Provide the [x, y] coordinate of the cell's center where the given text is located.  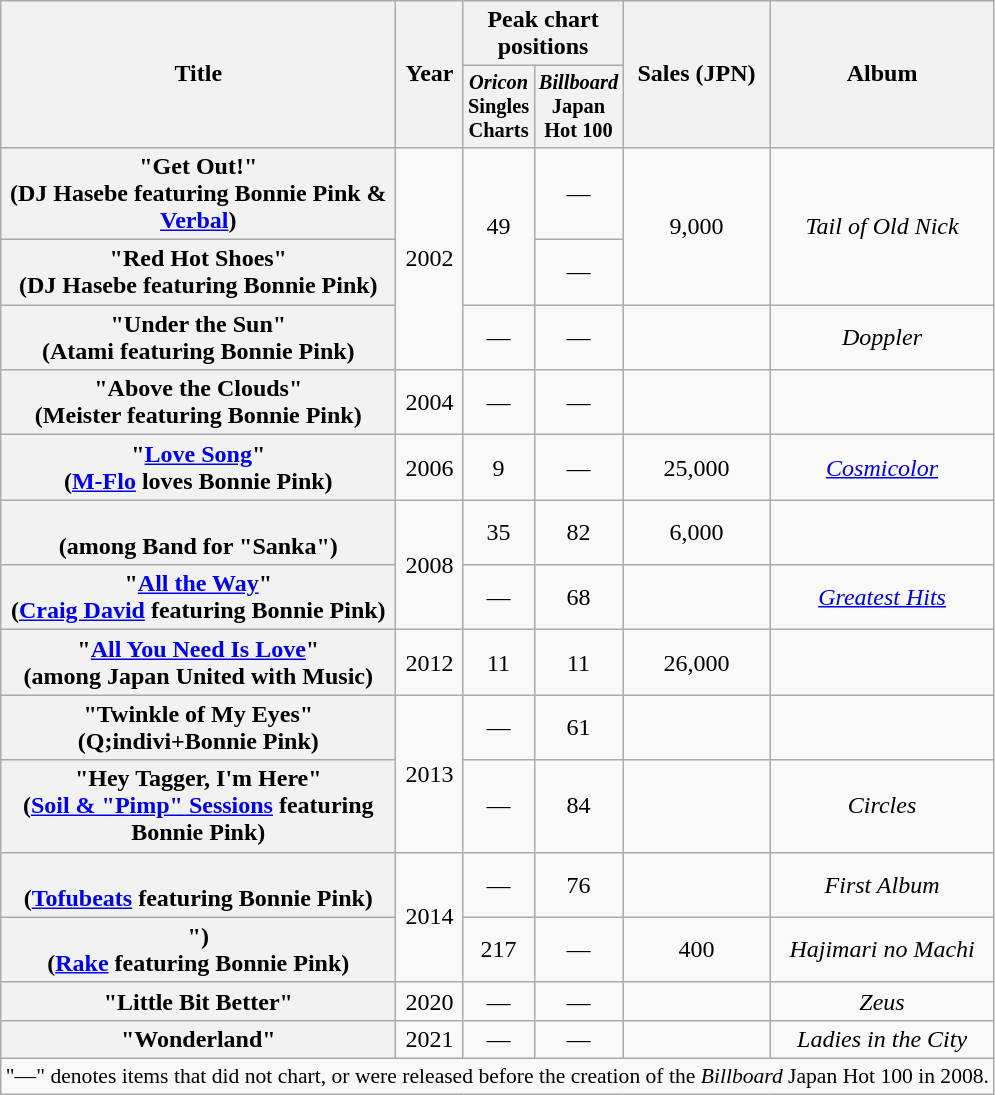
(Tofubeats featuring Bonnie Pink) [198, 884]
2004 [430, 402]
Doppler [882, 338]
9 [498, 468]
"All You Need Is Love"(among Japan United with Music) [198, 662]
"Love Song"(M-Flo loves Bonnie Pink) [198, 468]
2008 [430, 565]
84 [578, 806]
61 [578, 728]
49 [498, 226]
Oricon Singles Charts [498, 107]
400 [696, 950]
"—" denotes items that did not chart, or were released before the creation of the Billboard Japan Hot 100 in 2008. [498, 1076]
Greatest Hits [882, 598]
2013 [430, 774]
"Twinkle of My Eyes"(Q;indivi+Bonnie Pink) [198, 728]
9,000 [696, 226]
Circles [882, 806]
First Album [882, 884]
"Red Hot Shoes"(DJ Hasebe featuring Bonnie Pink) [198, 272]
217 [498, 950]
35 [498, 532]
(among Band for "Sanka") [198, 532]
"Get Out!"(DJ Hasebe featuring Bonnie Pink & Verbal) [198, 193]
76 [578, 884]
2021 [430, 1039]
82 [578, 532]
25,000 [696, 468]
")(Rake featuring Bonnie Pink) [198, 950]
26,000 [696, 662]
2002 [430, 258]
68 [578, 598]
"Wonderland" [198, 1039]
"Above the Clouds"(Meister featuring Bonnie Pink) [198, 402]
2012 [430, 662]
"All the Way"(Craig David featuring Bonnie Pink) [198, 598]
Cosmicolor [882, 468]
Year [430, 74]
2006 [430, 468]
"Little Bit Better" [198, 1001]
Album [882, 74]
Zeus [882, 1001]
Peak chart positions [543, 34]
Ladies in the City [882, 1039]
Sales (JPN) [696, 74]
2020 [430, 1001]
"Hey Tagger, I'm Here"(Soil & "Pimp" Sessions featuring Bonnie Pink) [198, 806]
Title [198, 74]
"Under the Sun"(Atami featuring Bonnie Pink) [198, 338]
Tail of Old Nick [882, 226]
Hajimari no Machi [882, 950]
Billboard Japan Hot 100 [578, 107]
6,000 [696, 532]
2014 [430, 917]
